From the cell containing the given text, extract its center point as [x, y] coordinate. 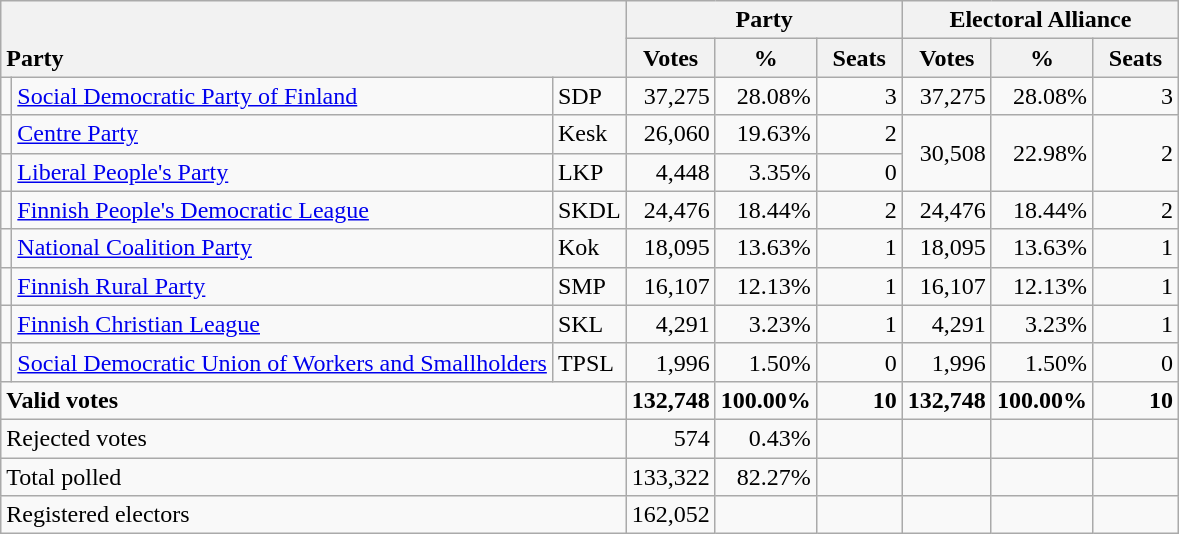
162,052 [670, 515]
22.98% [1042, 153]
Total polled [314, 477]
National Coalition Party [282, 248]
Kok [589, 248]
19.63% [766, 134]
LKP [589, 172]
4,448 [670, 172]
SKL [589, 324]
Rejected votes [314, 438]
Valid votes [314, 400]
TPSL [589, 362]
Electoral Alliance [1040, 20]
SDP [589, 96]
Finnish Rural Party [282, 286]
82.27% [766, 477]
Finnish People's Democratic League [282, 210]
Social Democratic Party of Finland [282, 96]
SMP [589, 286]
133,322 [670, 477]
Social Democratic Union of Workers and Smallholders [282, 362]
Finnish Christian League [282, 324]
3.35% [766, 172]
0.43% [766, 438]
Liberal People's Party [282, 172]
Centre Party [282, 134]
26,060 [670, 134]
SKDL [589, 210]
30,508 [946, 153]
Kesk [589, 134]
574 [670, 438]
Registered electors [314, 515]
